Return [X, Y] of the center of cell containing provided text 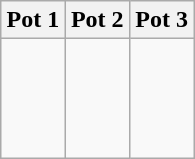
Pot 1 [33, 20]
Pot 2 [97, 20]
Pot 3 [161, 20]
